Detect which cell encompasses the target text, then output its [X, Y] center coordinate. 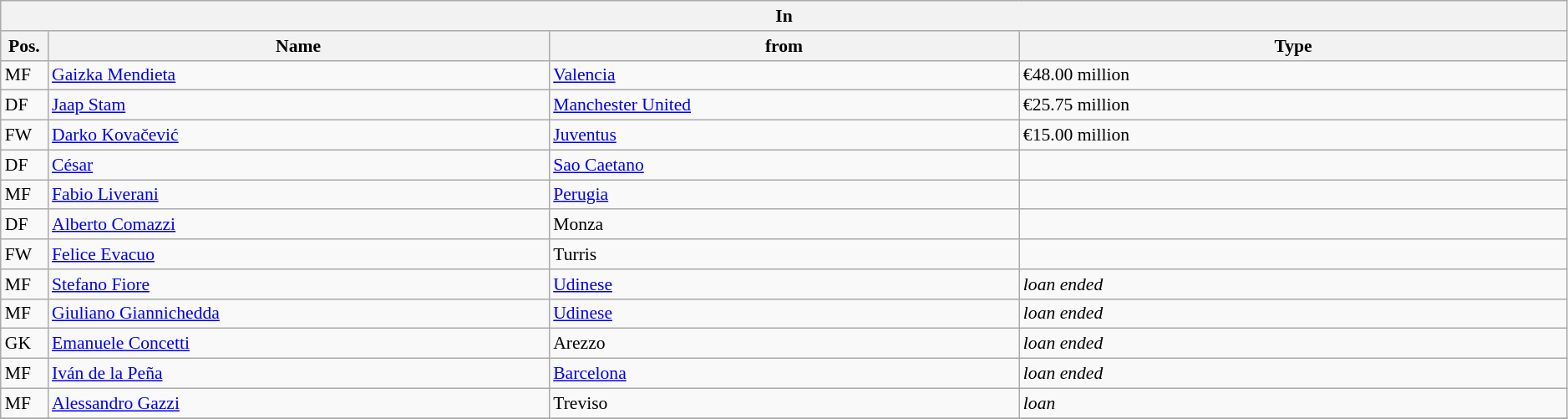
Treviso [784, 403]
Darko Kovačević [298, 135]
Giuliano Giannichedda [298, 314]
loan [1293, 403]
Valencia [784, 75]
Stefano Fiore [298, 284]
from [784, 46]
César [298, 165]
€25.75 million [1293, 105]
Jaap Stam [298, 105]
Felice Evacuo [298, 254]
Pos. [24, 46]
Perugia [784, 195]
Iván de la Peña [298, 374]
€48.00 million [1293, 75]
Type [1293, 46]
Arezzo [784, 344]
GK [24, 344]
Sao Caetano [784, 165]
Alessandro Gazzi [298, 403]
Alberto Comazzi [298, 225]
Barcelona [784, 374]
Manchester United [784, 105]
In [784, 16]
Emanuele Concetti [298, 344]
€15.00 million [1293, 135]
Turris [784, 254]
Name [298, 46]
Monza [784, 225]
Gaizka Mendieta [298, 75]
Juventus [784, 135]
Fabio Liverani [298, 195]
